Scan for the cell matching the given text and deliver its (x, y) coordinate at center. 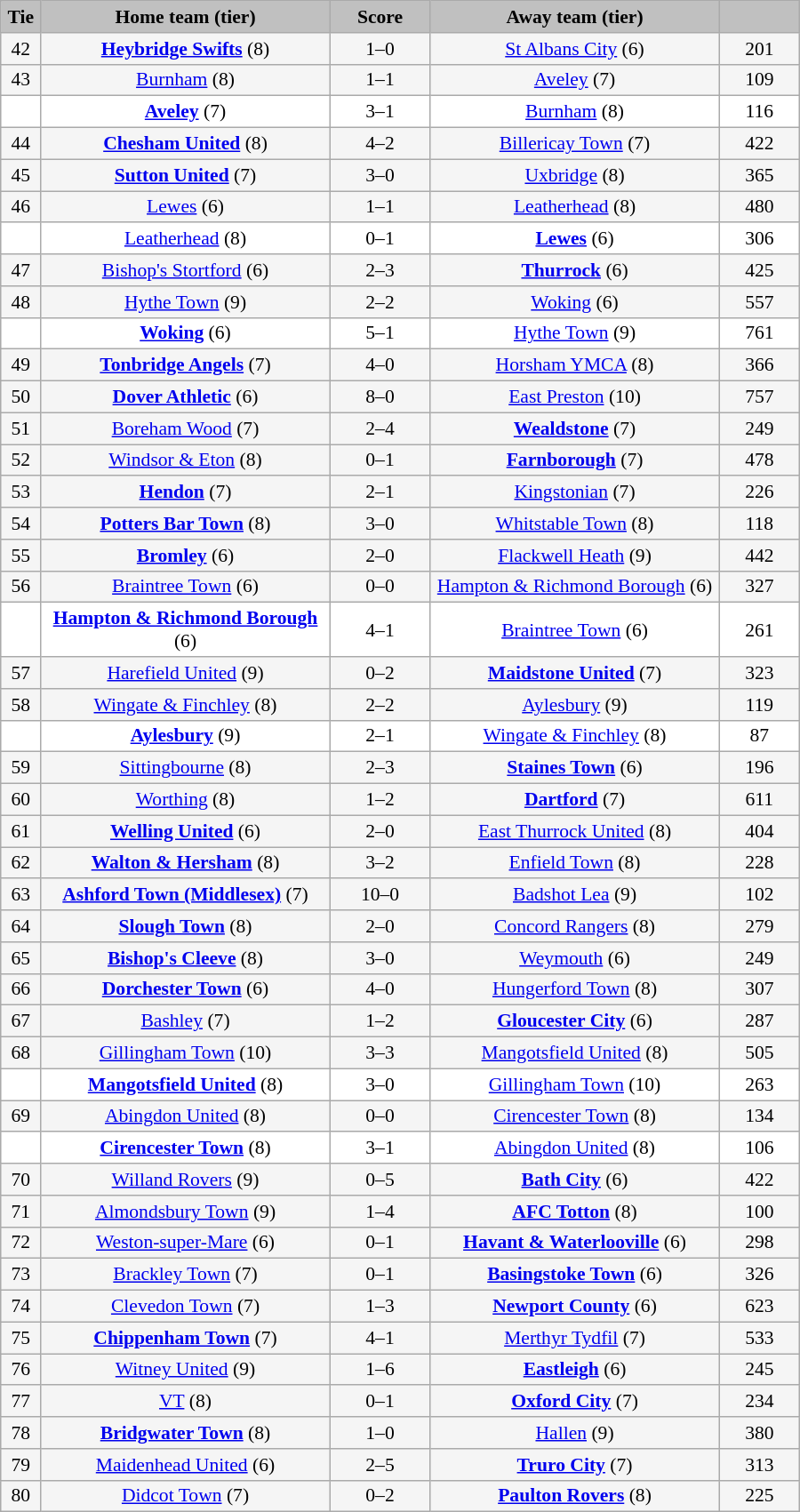
425 (759, 270)
757 (759, 397)
0–5 (380, 1180)
58 (21, 705)
Willand Rovers (9) (186, 1180)
2–5 (380, 1465)
74 (21, 1307)
49 (21, 365)
77 (21, 1402)
Enfield Town (8) (575, 863)
Hendon (7) (186, 492)
Maidenhead United (6) (186, 1465)
63 (21, 895)
380 (759, 1433)
Witney United (9) (186, 1370)
Farnborough (7) (575, 460)
66 (21, 989)
AFC Totton (8) (575, 1212)
Badshot Lea (9) (575, 895)
Maidstone United (7) (575, 673)
Newport County (6) (575, 1307)
62 (21, 863)
Tie (21, 17)
Kingstonian (7) (575, 492)
Sutton United (7) (186, 175)
478 (759, 460)
Score (380, 17)
Bishop's Cleeve (8) (186, 958)
76 (21, 1370)
Chippenham Town (7) (186, 1338)
109 (759, 80)
1–3 (380, 1307)
59 (21, 768)
Hungerford Town (8) (575, 989)
Dartford (7) (575, 800)
118 (759, 524)
106 (759, 1148)
480 (759, 207)
5–1 (380, 333)
557 (759, 302)
134 (759, 1116)
Whitstable Town (8) (575, 524)
116 (759, 112)
65 (21, 958)
611 (759, 800)
61 (21, 831)
45 (21, 175)
Slough Town (8) (186, 926)
54 (21, 524)
Brackley Town (7) (186, 1275)
234 (759, 1402)
Harefield United (9) (186, 673)
196 (759, 768)
Almondsbury Town (9) (186, 1212)
623 (759, 1307)
Horsham YMCA (8) (575, 365)
Bridgwater Town (8) (186, 1433)
Concord Rangers (8) (575, 926)
Hallen (9) (575, 1433)
48 (21, 302)
8–0 (380, 397)
366 (759, 365)
42 (21, 49)
68 (21, 1053)
56 (21, 587)
75 (21, 1338)
Thurrock (6) (575, 270)
50 (21, 397)
44 (21, 144)
80 (21, 1496)
Dover Athletic (6) (186, 397)
313 (759, 1465)
72 (21, 1243)
64 (21, 926)
Merthyr Tydfil (7) (575, 1338)
71 (21, 1212)
226 (759, 492)
Bromley (6) (186, 556)
287 (759, 1021)
225 (759, 1496)
Boreham Wood (7) (186, 428)
79 (21, 1465)
46 (21, 207)
10–0 (380, 895)
43 (21, 80)
87 (759, 736)
Gloucester City (6) (575, 1021)
Basingstoke Town (6) (575, 1275)
Havant & Waterlooville (6) (575, 1243)
Sittingbourne (8) (186, 768)
Flackwell Heath (9) (575, 556)
60 (21, 800)
100 (759, 1212)
Eastleigh (6) (575, 1370)
Didcot Town (7) (186, 1496)
57 (21, 673)
69 (21, 1116)
201 (759, 49)
Uxbridge (8) (575, 175)
Chesham United (8) (186, 144)
306 (759, 239)
52 (21, 460)
505 (759, 1053)
Wealdstone (7) (575, 428)
307 (759, 989)
533 (759, 1338)
Paulton Rovers (8) (575, 1496)
Walton & Hersham (8) (186, 863)
327 (759, 587)
Oxford City (7) (575, 1402)
73 (21, 1275)
Clevedon Town (7) (186, 1307)
Welling United (6) (186, 831)
Weston-super-Mare (6) (186, 1243)
Bath City (6) (575, 1180)
Dorchester Town (6) (186, 989)
326 (759, 1275)
245 (759, 1370)
228 (759, 863)
102 (759, 895)
47 (21, 270)
404 (759, 831)
442 (759, 556)
Home team (tier) (186, 17)
Heybridge Swifts (8) (186, 49)
Potters Bar Town (8) (186, 524)
2–4 (380, 428)
119 (759, 705)
East Preston (10) (575, 397)
67 (21, 1021)
Away team (tier) (575, 17)
East Thurrock United (8) (575, 831)
761 (759, 333)
St Albans City (6) (575, 49)
1–4 (380, 1212)
51 (21, 428)
263 (759, 1084)
Billericay Town (7) (575, 144)
Tonbridge Angels (7) (186, 365)
53 (21, 492)
70 (21, 1180)
Staines Town (6) (575, 768)
Weymouth (6) (575, 958)
Worthing (8) (186, 800)
323 (759, 673)
4–2 (380, 144)
1–6 (380, 1370)
365 (759, 175)
Windsor & Eton (8) (186, 460)
279 (759, 926)
78 (21, 1433)
Bashley (7) (186, 1021)
Bishop's Stortford (6) (186, 270)
3–2 (380, 863)
55 (21, 556)
Truro City (7) (575, 1465)
3–3 (380, 1053)
298 (759, 1243)
VT (8) (186, 1402)
261 (759, 629)
Ashford Town (Middlesex) (7) (186, 895)
